Scan for the cell matching the given text and deliver its (X, Y) coordinate at center. 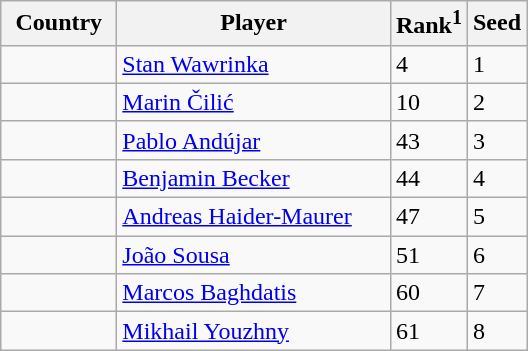
2 (496, 102)
Rank1 (428, 24)
5 (496, 217)
7 (496, 293)
Player (254, 24)
Seed (496, 24)
3 (496, 140)
6 (496, 255)
10 (428, 102)
44 (428, 178)
8 (496, 331)
Benjamin Becker (254, 178)
Country (59, 24)
Marin Čilić (254, 102)
47 (428, 217)
Andreas Haider-Maurer (254, 217)
60 (428, 293)
61 (428, 331)
1 (496, 64)
Stan Wawrinka (254, 64)
Mikhail Youzhny (254, 331)
51 (428, 255)
43 (428, 140)
João Sousa (254, 255)
Marcos Baghdatis (254, 293)
Pablo Andújar (254, 140)
